Provide the (x, y) coordinate of the cell's center where the given text is located.  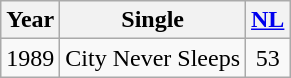
1989 (30, 58)
City Never Sleeps (153, 58)
Single (153, 20)
53 (268, 58)
NL (268, 20)
Year (30, 20)
